Pinpoint the cell where the given text exists, returning its [x, y] midpoint coordinate. 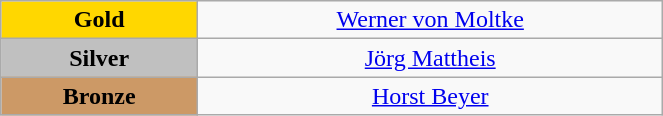
Werner von Moltke [430, 20]
Bronze [100, 96]
Horst Beyer [430, 96]
Jörg Mattheis [430, 58]
Gold [100, 20]
Silver [100, 58]
